Find where the given text appears and provide that cell's center as [X, Y] coordinate. 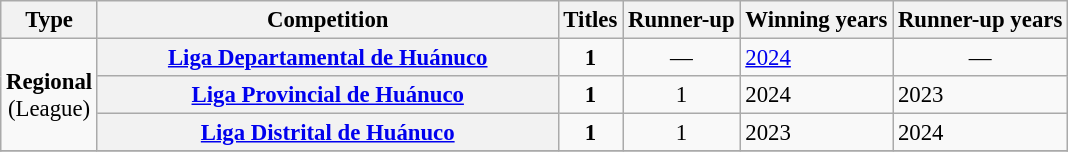
Competition [328, 20]
Liga Departamental de Huánuco [328, 58]
Regional(League) [50, 96]
Runner-up years [980, 20]
Runner-up [682, 20]
Liga Distrital de Huánuco [328, 133]
Winning years [816, 20]
Type [50, 20]
Liga Provincial de Huánuco [328, 95]
Titles [590, 20]
